Return [X, Y] of the center of cell containing provided text 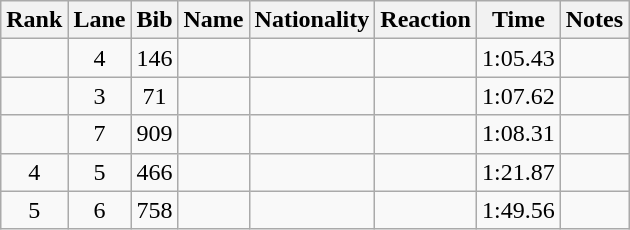
1:21.87 [519, 172]
1:05.43 [519, 58]
1:08.31 [519, 134]
Rank [34, 20]
758 [154, 210]
146 [154, 58]
Lane [100, 20]
Nationality [312, 20]
466 [154, 172]
Notes [594, 20]
Name [214, 20]
909 [154, 134]
Bib [154, 20]
Reaction [426, 20]
3 [100, 96]
Time [519, 20]
6 [100, 210]
1:07.62 [519, 96]
71 [154, 96]
1:49.56 [519, 210]
7 [100, 134]
